Return (X, Y) of the center of cell containing provided text 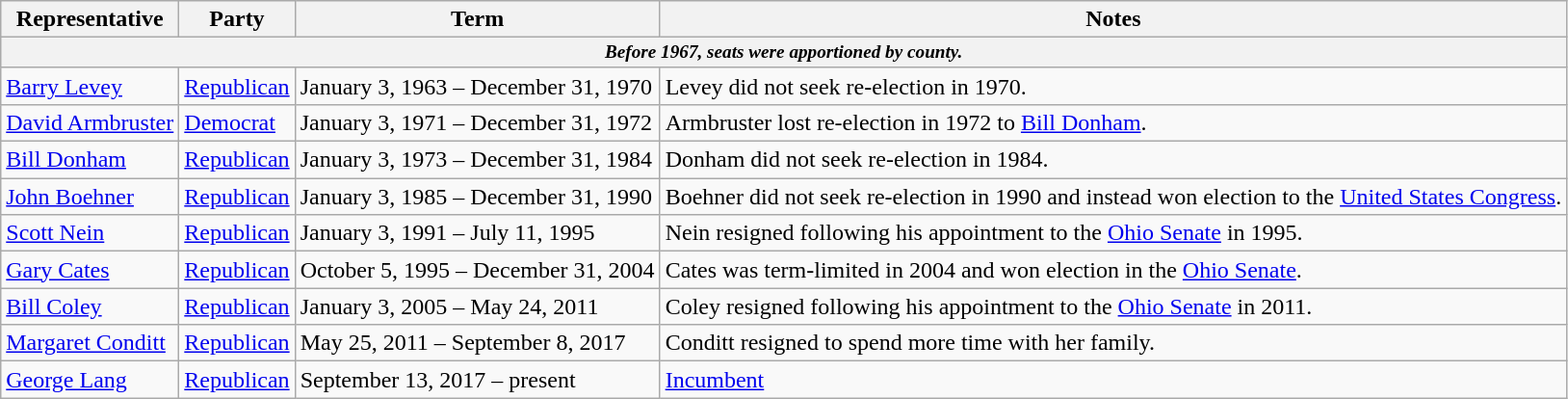
May 25, 2011 – September 8, 2017 (478, 343)
Armbruster lost re-election in 1972 to Bill Donham. (1113, 123)
January 3, 1971 – December 31, 1972 (478, 123)
Incumbent (1113, 380)
Notes (1113, 19)
January 3, 1985 – December 31, 1990 (478, 197)
Conditt resigned to spend more time with her family. (1113, 343)
Boehner did not seek re-election in 1990 and instead won election to the United States Congress. (1113, 197)
Bill Donham (91, 160)
Gary Cates (91, 270)
Representative (91, 19)
January 3, 2005 – May 24, 2011 (478, 306)
Levey did not seek re-election in 1970. (1113, 86)
Before 1967, seats were apportioned by county. (784, 53)
Coley resigned following his appointment to the Ohio Senate in 2011. (1113, 306)
Cates was term-limited in 2004 and won election in the Ohio Senate. (1113, 270)
Nein resigned following his appointment to the Ohio Senate in 1995. (1113, 233)
Margaret Conditt (91, 343)
Party (237, 19)
Term (478, 19)
George Lang (91, 380)
John Boehner (91, 197)
January 3, 1963 – December 31, 1970 (478, 86)
January 3, 1973 – December 31, 1984 (478, 160)
October 5, 1995 – December 31, 2004 (478, 270)
Democrat (237, 123)
January 3, 1991 – July 11, 1995 (478, 233)
Bill Coley (91, 306)
Donham did not seek re-election in 1984. (1113, 160)
Barry Levey (91, 86)
September 13, 2017 – present (478, 380)
David Armbruster (91, 123)
Scott Nein (91, 233)
